Return [X, Y] of the center of cell containing provided text 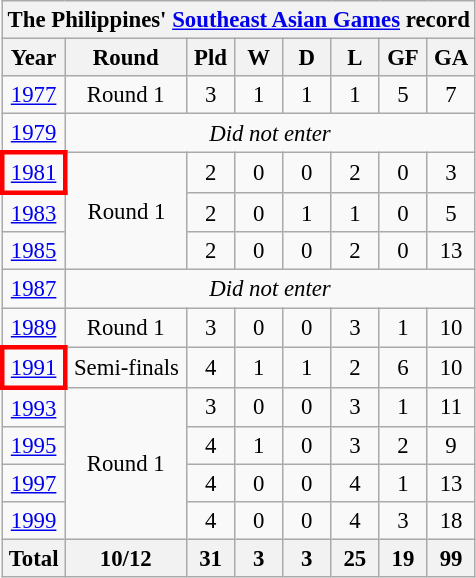
7 [451, 95]
31 [211, 558]
1995 [34, 445]
L [355, 58]
25 [355, 558]
GF [403, 58]
18 [451, 521]
W [259, 58]
1983 [34, 212]
Round [126, 58]
1987 [34, 289]
Total [34, 558]
1981 [34, 174]
19 [403, 558]
The Philippines' Southeast Asian Games record [238, 20]
6 [403, 368]
1991 [34, 368]
GA [451, 58]
1997 [34, 483]
99 [451, 558]
D [307, 58]
Pld [211, 58]
1979 [34, 134]
Year [34, 58]
9 [451, 445]
10/12 [126, 558]
1977 [34, 95]
11 [451, 406]
1999 [34, 521]
1993 [34, 406]
Semi-finals [126, 368]
1989 [34, 328]
1985 [34, 251]
